Pinpoint the cell where the given text exists, returning its [x, y] midpoint coordinate. 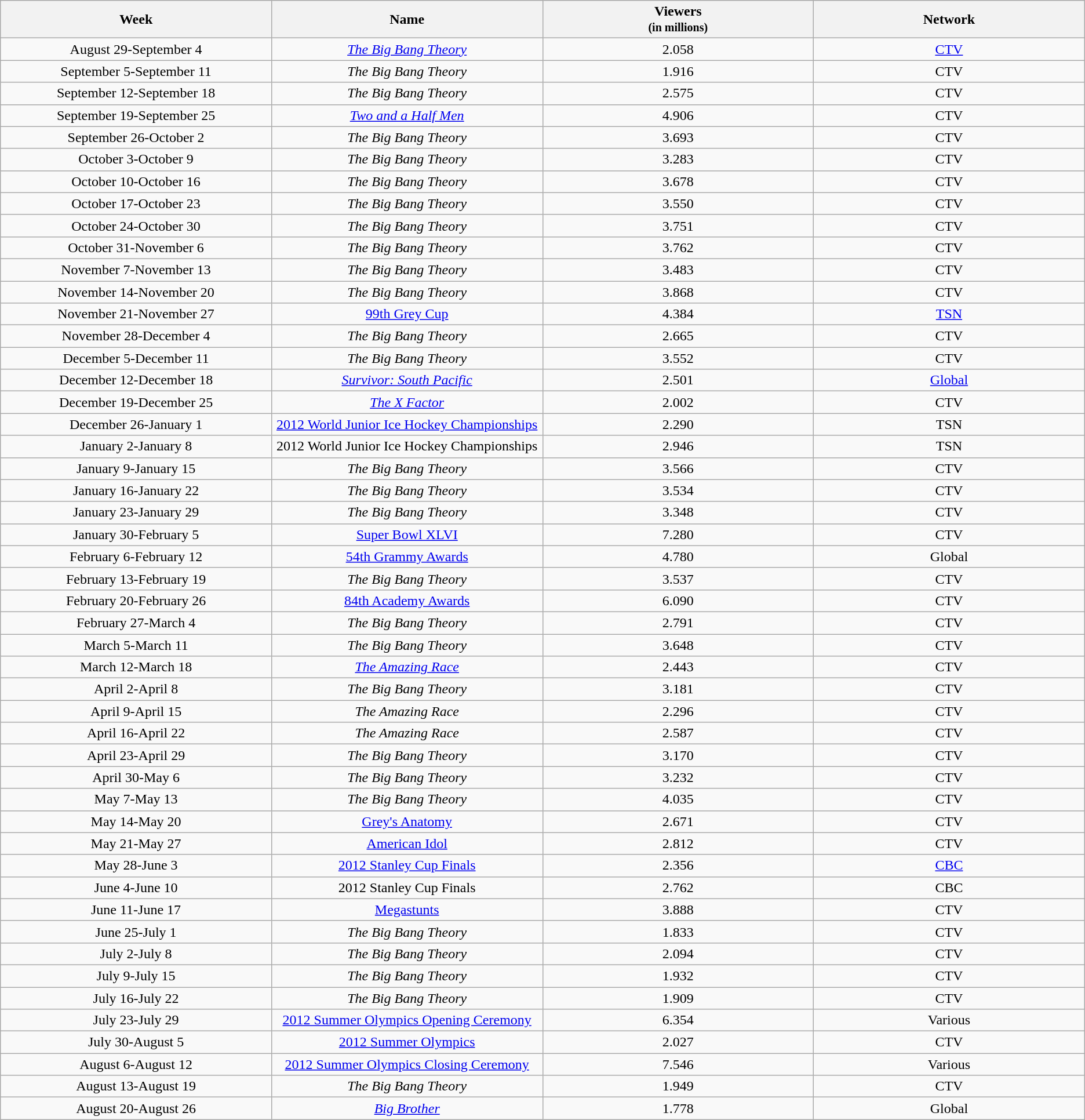
December 26-January 1 [136, 424]
October 31-November 6 [136, 248]
2012 Summer Olympics Opening Ceremony [407, 1020]
January 30-February 5 [136, 534]
August 20-August 26 [136, 1108]
September 19-September 25 [136, 115]
June 4-June 10 [136, 888]
November 7-November 13 [136, 270]
May 21-May 27 [136, 843]
3.534 [678, 490]
2.791 [678, 623]
May 7-May 13 [136, 799]
3.537 [678, 579]
January 16-January 22 [136, 490]
Survivor: South Pacific [407, 380]
1.949 [678, 1086]
April 30-May 6 [136, 777]
July 30-August 5 [136, 1042]
January 23-January 29 [136, 512]
September 5-September 11 [136, 71]
February 6-February 12 [136, 557]
July 2-July 8 [136, 954]
4.035 [678, 799]
Name [407, 20]
3.348 [678, 512]
January 9-January 15 [136, 468]
May 28-June 3 [136, 866]
September 26-October 2 [136, 137]
August 29-September 4 [136, 49]
2.762 [678, 888]
2.356 [678, 866]
3.232 [678, 777]
Week [136, 20]
2.671 [678, 821]
September 12-September 18 [136, 93]
June 11-June 17 [136, 910]
4.384 [678, 314]
The X Factor [407, 402]
2.094 [678, 954]
July 23-July 29 [136, 1020]
2012 Summer Olympics Closing Ceremony [407, 1064]
4.906 [678, 115]
2.665 [678, 336]
7.280 [678, 534]
June 25-July 1 [136, 932]
February 27-March 4 [136, 623]
February 20-February 26 [136, 601]
December 12-December 18 [136, 380]
Network [949, 20]
3.566 [678, 468]
3.170 [678, 755]
3.552 [678, 358]
April 2-April 8 [136, 689]
August 6-August 12 [136, 1064]
2.296 [678, 711]
84th Academy Awards [407, 601]
Viewers(in millions) [678, 20]
2012 Summer Olympics [407, 1042]
May 14-May 20 [136, 821]
3.762 [678, 248]
3.648 [678, 645]
3.868 [678, 292]
April 16-April 22 [136, 733]
3.751 [678, 226]
7.546 [678, 1064]
Megastunts [407, 910]
November 21-November 27 [136, 314]
October 17-October 23 [136, 203]
November 28-December 4 [136, 336]
Big Brother [407, 1108]
54th Grammy Awards [407, 557]
Two and a Half Men [407, 115]
6.090 [678, 601]
July 9-July 15 [136, 976]
4.780 [678, 557]
February 13-February 19 [136, 579]
July 16-July 22 [136, 998]
2.501 [678, 380]
3.550 [678, 203]
January 2-January 8 [136, 446]
March 12-March 18 [136, 667]
2.812 [678, 843]
1.833 [678, 932]
2.290 [678, 424]
3.693 [678, 137]
3.181 [678, 689]
2.027 [678, 1042]
1.778 [678, 1108]
1.916 [678, 71]
2.002 [678, 402]
3.483 [678, 270]
1.932 [678, 976]
Grey's Anatomy [407, 821]
April 23-April 29 [136, 755]
3.888 [678, 910]
December 19-December 25 [136, 402]
2.946 [678, 446]
3.678 [678, 181]
Super Bowl XLVI [407, 534]
2.058 [678, 49]
1.909 [678, 998]
6.354 [678, 1020]
October 10-October 16 [136, 181]
August 13-August 19 [136, 1086]
American Idol [407, 843]
2.443 [678, 667]
December 5-December 11 [136, 358]
2.575 [678, 93]
November 14-November 20 [136, 292]
3.283 [678, 159]
2.587 [678, 733]
March 5-March 11 [136, 645]
October 24-October 30 [136, 226]
October 3-October 9 [136, 159]
April 9-April 15 [136, 711]
99th Grey Cup [407, 314]
